Pinpoint the cell where the given text exists, returning its [X, Y] midpoint coordinate. 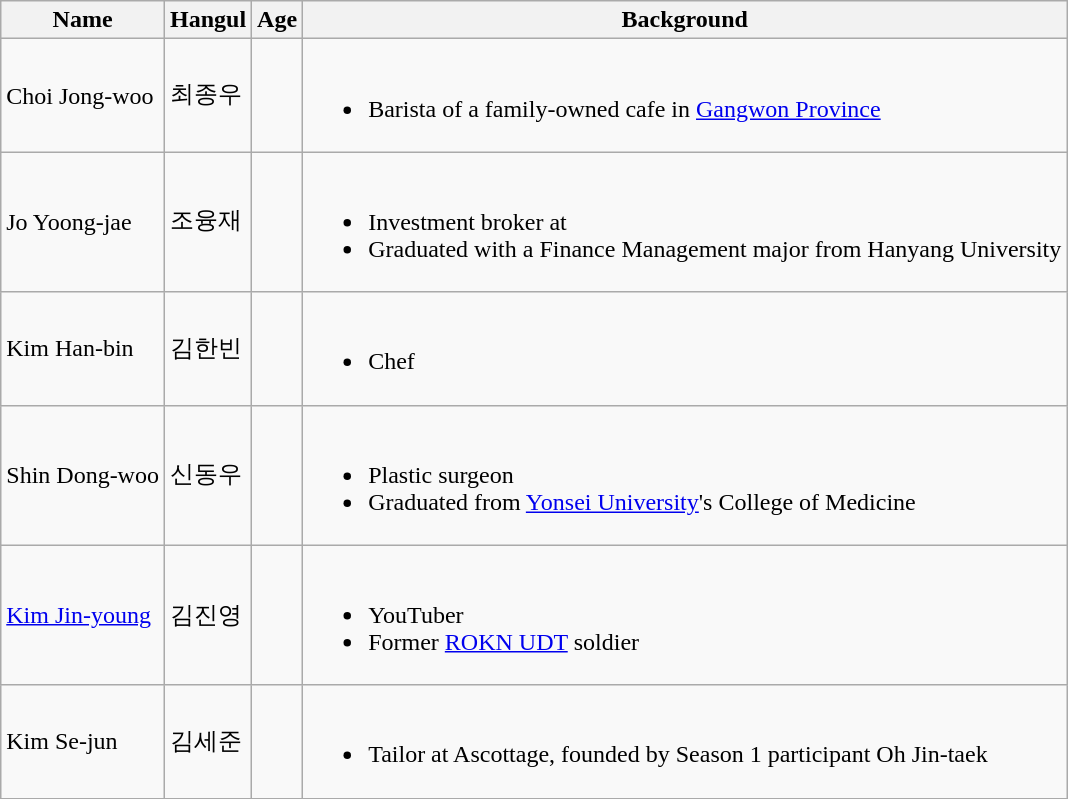
Age [278, 20]
Investment broker at Graduated with a Finance Management major from Hanyang University [685, 222]
Choi Jong-woo [83, 96]
Kim Jin-young [83, 615]
김진영 [208, 615]
신동우 [208, 475]
Plastic surgeonGraduated from Yonsei University's College of Medicine [685, 475]
YouTuberFormer ROKN UDT soldier [685, 615]
Tailor at Ascottage, founded by Season 1 participant Oh Jin-taek [685, 742]
Kim Se-jun [83, 742]
Chef [685, 348]
Jo Yoong-jae [83, 222]
Kim Han-bin [83, 348]
Hangul [208, 20]
Shin Dong-woo [83, 475]
Background [685, 20]
조융재 [208, 222]
김세준 [208, 742]
최종우 [208, 96]
Barista of a family-owned cafe in Gangwon Province [685, 96]
Name [83, 20]
김한빈 [208, 348]
